Return (x, y) of the center of cell containing provided text 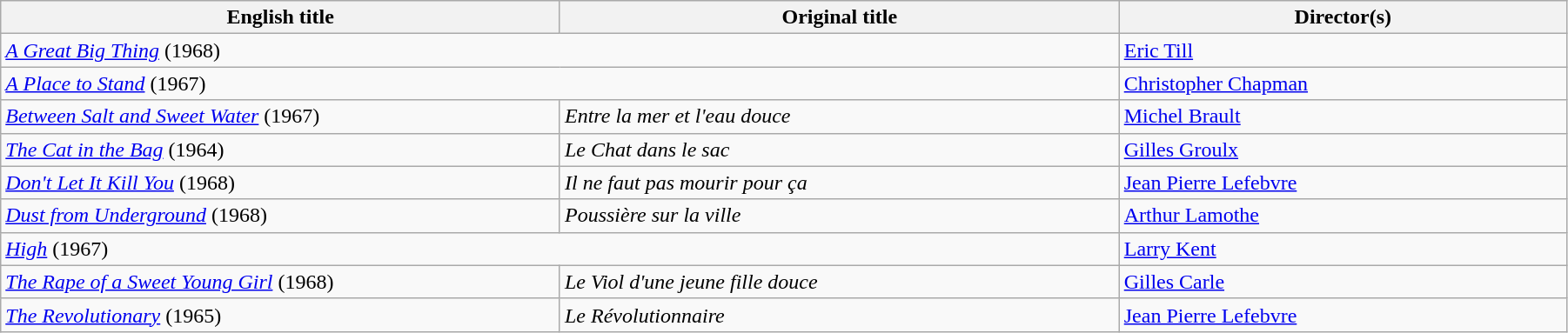
English title (280, 17)
Christopher Chapman (1343, 83)
A Place to Stand (1967) (560, 83)
Entre la mer et l'eau douce (839, 117)
Arthur Lamothe (1343, 216)
Don't Let It Kill You (1968) (280, 183)
Original title (839, 17)
Dust from Underground (1968) (280, 216)
A Great Big Thing (1968) (560, 50)
Larry Kent (1343, 249)
Eric Till (1343, 50)
Michel Brault (1343, 117)
The Rape of a Sweet Young Girl (1968) (280, 282)
The Cat in the Bag (1964) (280, 150)
Le Révolutionnaire (839, 315)
Le Viol d'une jeune fille douce (839, 282)
Gilles Groulx (1343, 150)
Gilles Carle (1343, 282)
Between Salt and Sweet Water (1967) (280, 117)
Poussière sur la ville (839, 216)
Il ne faut pas mourir pour ça (839, 183)
High (1967) (560, 249)
Le Chat dans le sac (839, 150)
Director(s) (1343, 17)
The Revolutionary (1965) (280, 315)
